Determine the [x, y] coordinate at the center of the cell enclosing the given text.  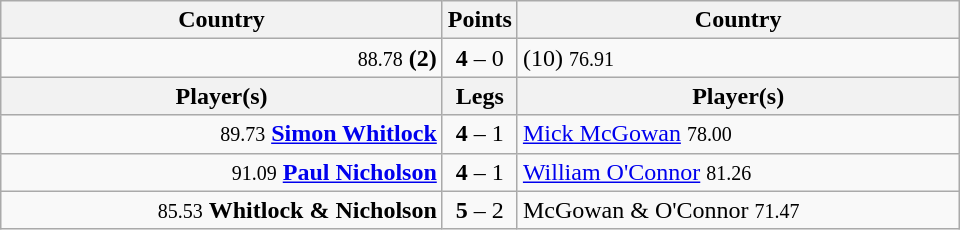
Points [480, 20]
McGowan & O'Connor 71.47 [738, 210]
85.53 Whitlock & Nicholson [222, 210]
91.09 Paul Nicholson [222, 172]
89.73 Simon Whitlock [222, 134]
Legs [480, 96]
William O'Connor 81.26 [738, 172]
(10) 76.91 [738, 58]
88.78 (2) [222, 58]
Mick McGowan 78.00 [738, 134]
5 – 2 [480, 210]
4 – 0 [480, 58]
